Provide the [x, y] coordinate of the cell's center where the given text is located.  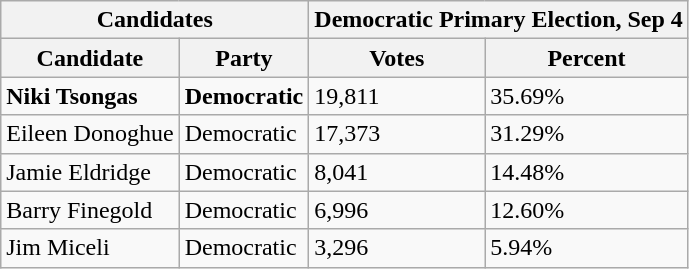
8,041 [397, 172]
Democratic Primary Election, Sep 4 [499, 20]
Barry Finegold [90, 210]
6,996 [397, 210]
Party [244, 58]
Niki Tsongas [90, 96]
35.69% [587, 96]
14.48% [587, 172]
19,811 [397, 96]
Jim Miceli [90, 248]
Votes [397, 58]
Percent [587, 58]
5.94% [587, 248]
12.60% [587, 210]
31.29% [587, 134]
Jamie Eldridge [90, 172]
Eileen Donoghue [90, 134]
Candidates [155, 20]
17,373 [397, 134]
3,296 [397, 248]
Candidate [90, 58]
